Detect which cell encompasses the target text, then output its (X, Y) center coordinate. 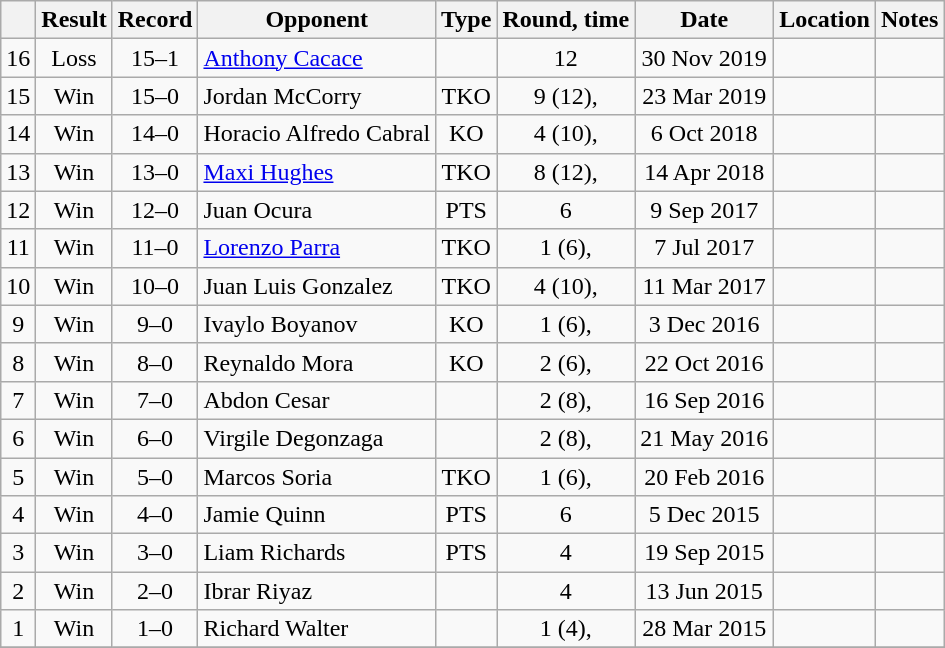
Liam Richards (317, 553)
Juan Luis Gonzalez (317, 286)
1 (4), (566, 629)
13 Jun 2015 (704, 591)
1–0 (155, 629)
22 Oct 2016 (704, 362)
23 Mar 2019 (704, 96)
2 (18, 591)
15–0 (155, 96)
20 Feb 2016 (704, 477)
3–0 (155, 553)
4–0 (155, 515)
Round, time (566, 20)
2 (6), (566, 362)
11 Mar 2017 (704, 286)
Abdon Cesar (317, 400)
15–1 (155, 58)
Juan Ocura (317, 210)
Result (74, 20)
8 (18, 362)
Jordan McCorry (317, 96)
Opponent (317, 20)
9 Sep 2017 (704, 210)
Lorenzo Parra (317, 248)
Ibrar Riyaz (317, 591)
3 Dec 2016 (704, 324)
1 (18, 629)
2–0 (155, 591)
9 (18, 324)
5 Dec 2015 (704, 515)
Loss (74, 58)
9–0 (155, 324)
16 Sep 2016 (704, 400)
7–0 (155, 400)
7 (18, 400)
Location (825, 20)
Richard Walter (317, 629)
11 (18, 248)
14–0 (155, 134)
8 (12), (566, 172)
30 Nov 2019 (704, 58)
Reynaldo Mora (317, 362)
Date (704, 20)
5 (18, 477)
13–0 (155, 172)
14 (18, 134)
8–0 (155, 362)
9 (12), (566, 96)
13 (18, 172)
7 Jul 2017 (704, 248)
Record (155, 20)
19 Sep 2015 (704, 553)
15 (18, 96)
Marcos Soria (317, 477)
Notes (909, 20)
12–0 (155, 210)
3 (18, 553)
Horacio Alfredo Cabral (317, 134)
28 Mar 2015 (704, 629)
14 Apr 2018 (704, 172)
16 (18, 58)
Jamie Quinn (317, 515)
Anthony Cacace (317, 58)
6–0 (155, 438)
Virgile Degonzaga (317, 438)
11–0 (155, 248)
5–0 (155, 477)
Ivaylo Boyanov (317, 324)
Type (466, 20)
21 May 2016 (704, 438)
6 Oct 2018 (704, 134)
10–0 (155, 286)
10 (18, 286)
Maxi Hughes (317, 172)
